Find where the given text appears and provide that cell's center as (x, y) coordinate. 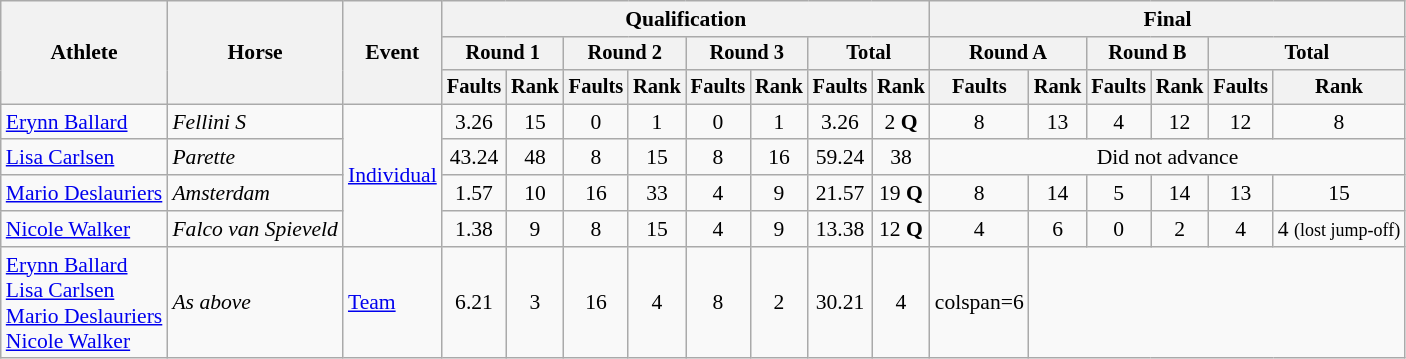
1.57 (474, 193)
Erynn BallardLisa CarlsenMario DeslauriersNicole Walker (84, 303)
10 (535, 193)
Round 3 (747, 54)
6.21 (474, 303)
Fellini S (255, 122)
Nicole Walker (84, 229)
43.24 (474, 158)
Horse (255, 52)
3 (535, 303)
Round A (1008, 54)
Did not advance (1168, 158)
59.24 (840, 158)
Team (392, 303)
38 (901, 158)
12 Q (901, 229)
Parette (255, 158)
21.57 (840, 193)
4 (lost jump-off) (1339, 229)
48 (535, 158)
5 (1118, 193)
Lisa Carlsen (84, 158)
colspan=6 (980, 303)
Athlete (84, 52)
Erynn Ballard (84, 122)
Amsterdam (255, 193)
33 (657, 193)
Falco van Spieveld (255, 229)
Individual (392, 175)
Qualification (686, 19)
19 Q (901, 193)
1.38 (474, 229)
Final (1168, 19)
13.38 (840, 229)
Round 1 (503, 54)
As above (255, 303)
Mario Deslauriers (84, 193)
30.21 (840, 303)
Event (392, 52)
Round B (1147, 54)
2 Q (901, 122)
6 (1058, 229)
Round 2 (625, 54)
